Pinpoint the cell where the given text exists, returning its [X, Y] midpoint coordinate. 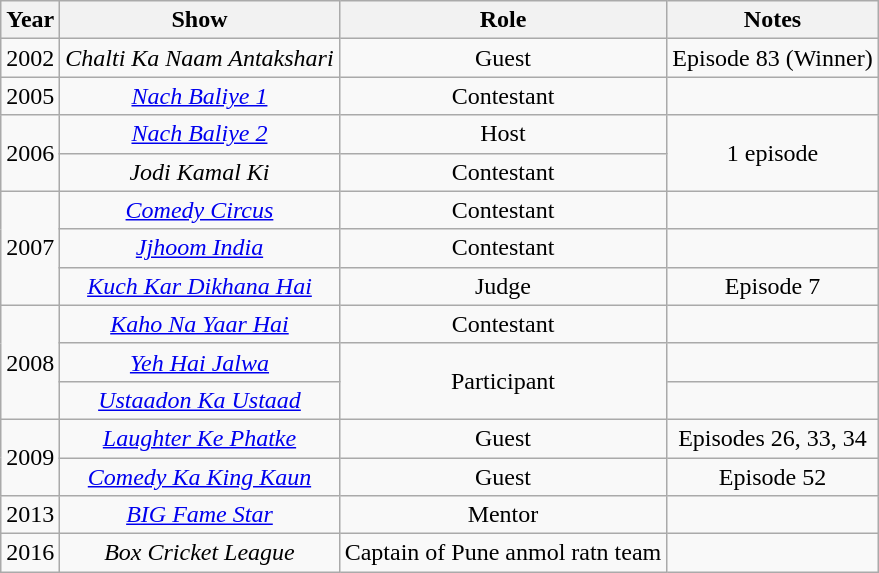
Host [503, 134]
Kuch Kar Dikhana Hai [200, 286]
Box Cricket League [200, 553]
Participant [503, 381]
Nach Baliye 1 [200, 96]
Comedy Ka King Kaun [200, 477]
Nach Baliye 2 [200, 134]
Kaho Na Yaar Hai [200, 324]
Jodi Kamal Ki [200, 172]
2005 [30, 96]
Captain of Pune anmol ratn team [503, 553]
1 episode [772, 153]
Chalti Ka Naam Antakshari [200, 58]
Episode 52 [772, 477]
Mentor [503, 515]
Judge [503, 286]
2016 [30, 553]
Jjhoom India [200, 248]
Comedy Circus [200, 210]
2009 [30, 457]
Role [503, 20]
BIG Fame Star [200, 515]
2008 [30, 362]
Show [200, 20]
Ustaadon Ka Ustaad [200, 400]
Yeh Hai Jalwa [200, 362]
2013 [30, 515]
Episode 7 [772, 286]
Notes [772, 20]
2006 [30, 153]
Year [30, 20]
2002 [30, 58]
Episodes 26, 33, 34 [772, 438]
Laughter Ke Phatke [200, 438]
2007 [30, 248]
Episode 83 (Winner) [772, 58]
